Extract the (X, Y) coordinate from the center of the cell holding the provided text.  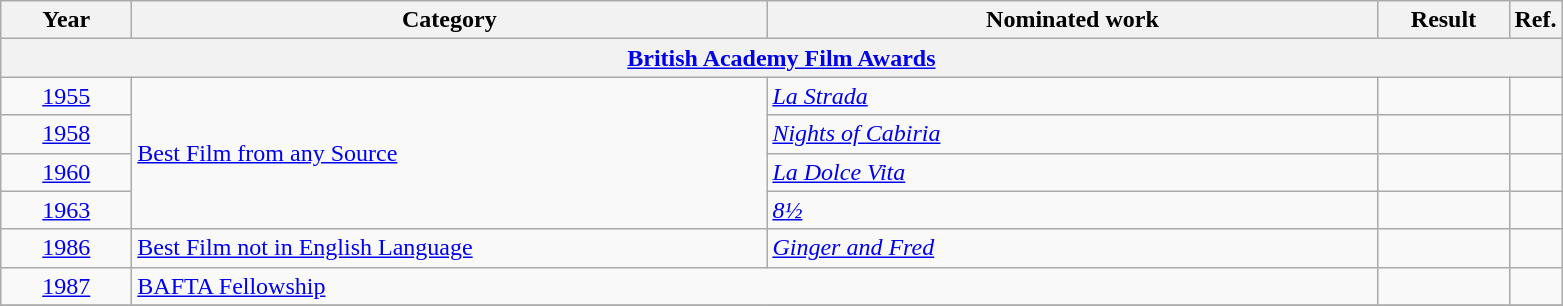
8½ (1072, 210)
Year (66, 20)
1987 (66, 286)
1986 (66, 248)
Nominated work (1072, 20)
1963 (66, 210)
Best Film from any Source (450, 153)
1958 (66, 134)
Best Film not in English Language (450, 248)
La Strada (1072, 96)
Ginger and Fred (1072, 248)
La Dolce Vita (1072, 172)
Result (1444, 20)
1955 (66, 96)
Nights of Cabiria (1072, 134)
BAFTA Fellowship (755, 286)
British Academy Film Awards (782, 58)
1960 (66, 172)
Category (450, 20)
Ref. (1536, 20)
